Identify which cell holds the provided text, then report its [x, y] central coordinate. 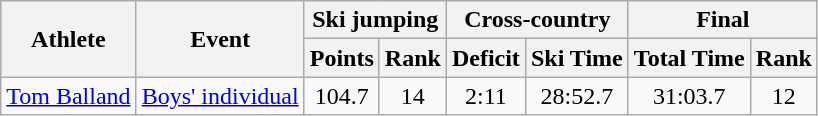
28:52.7 [576, 96]
Event [220, 39]
Boys' individual [220, 96]
Cross-country [537, 20]
Final [722, 20]
104.7 [342, 96]
Ski jumping [375, 20]
14 [412, 96]
31:03.7 [689, 96]
2:11 [486, 96]
Ski Time [576, 58]
12 [784, 96]
Total Time [689, 58]
Tom Balland [68, 96]
Athlete [68, 39]
Deficit [486, 58]
Points [342, 58]
